Extract the [X, Y] coordinate from the center of the cell holding the provided text.  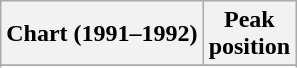
Peakposition [249, 34]
Chart (1991–1992) [102, 34]
